Provide the (x, y) coordinate of the cell's center where the given text is located.  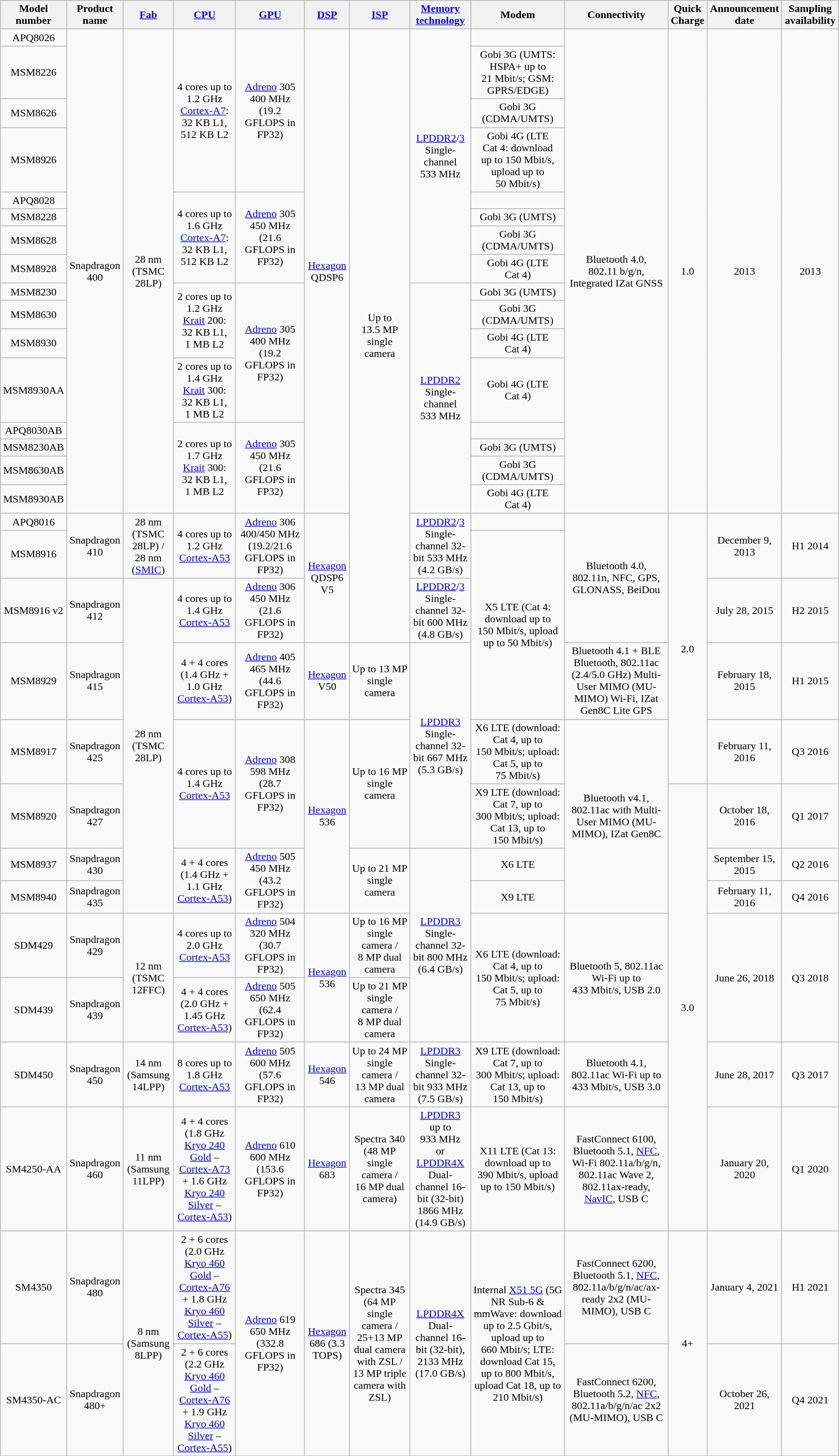
X6 LTE (518, 864)
X11 LTE (Cat 13: download up to 390 Mbit/s, upload up to 150 Mbit/s) (518, 1169)
MSM8937 (34, 864)
MSM8916 v2 (34, 610)
Snapdragon 400 (95, 272)
H1 2014 (811, 546)
December 9, 2013 (744, 546)
Hexagon 683 (327, 1169)
MSM8916 (34, 554)
SDM429 (34, 945)
June 26, 2018 (744, 977)
2 cores up to 1.2 GHz Krait 200: 32 KB L1, 1 MB L2 (204, 320)
Adreno 306 450 MHz (21.6 GFLOPS in FP32) (270, 610)
FastConnect 6200, Bluetooth 5.1, NFC, 802.11a/b/g/n/ac/ax-ready 2x2 (MU-MIMO), USB C (616, 1287)
Snapdragon 460 (95, 1169)
February 18, 2015 (744, 681)
Hexagon 686 (3.3 TOPS) (327, 1343)
Adreno 308 598 MHz (28.7 GFLOPS in FP32) (270, 784)
Q3 2018 (811, 977)
Announcement date (744, 15)
Gobi 4G (LTE Cat 4: download up to 150 Mbit/s, upload up to 50 Mbit/s) (518, 160)
Gobi 3G (UMTS: HSPA+ up to 21 Mbit/s; GSM: GPRS/EDGE) (518, 73)
X5 LTE (Cat 4: download up to 150 Mbit/s, upload up to 50 Mbit/s) (518, 625)
4 cores up to 2.0 GHz Cortex-A53 (204, 945)
Hexagon 546 (327, 1074)
Q1 2017 (811, 816)
Snapdragon 430 (95, 864)
2 cores up to 1.7 GHz Krait 300: 32 KB L1, 1 MB L2 (204, 468)
SM4350-AC (34, 1400)
Spectra 340 (48 MP single camera / 16 MP dual camera) (380, 1169)
Up to 13.5 MP single camera (380, 336)
DSP (327, 15)
MSM8930AB (34, 499)
Bluetooth 5, 802.11ac Wi-Fi up to 433 Mbit/s, USB 2.0 (616, 977)
APQ8028 (34, 200)
4+ (688, 1343)
MSM8626 (34, 113)
Hexagon QDSP6 (327, 272)
2 + 6 cores (2.2 GHz Kryo 460 Gold – Cortex-A76 + 1.9 GHz Kryo 460 Silver – Cortex-A55) (204, 1400)
MSM8940 (34, 897)
MSM8230AB (34, 448)
October 26, 2021 (744, 1400)
Modem (518, 15)
Snapdragon 415 (95, 681)
Bluetooth 4.1 + BLE Bluetooth, 802.11ac (2.4/5.0 GHz) Multi-User MIMO (MU-MIMO) Wi-Fi, IZat Gen8C Lite GPS (616, 681)
MSM8928 (34, 269)
Spectra 345 (64 MP single camera / 25+13 MP dual camera with ZSL / 13 MP triple camera with ZSL) (380, 1343)
Snapdragon 412 (95, 610)
Q3 2017 (811, 1074)
LPDDR3 up to 933 MHzorLPDDR4X Dual-channel 16-bit (32-bit) 1866 MHz (14.9 GB/s) (440, 1169)
APQ8016 (34, 522)
Adreno 505 600 MHz (57.6 GFLOPS in FP32) (270, 1074)
X9 LTE (518, 897)
FastConnect 6100, Bluetooth 5.1, NFC, Wi-Fi 802.11a/b/g/n, 802.11ac Wave 2, 802.11ax-ready, NavIC, USB C (616, 1169)
Hexagon V50 (327, 681)
MSM8926 (34, 160)
4 + 4 cores (2.0 GHz + 1.45 GHz Cortex-A53) (204, 1010)
Product name (95, 15)
Up to 16 MP single camera (380, 784)
Bluetooth 4.0, 802.11n, NFC, GPS, GLONASS, BeiDou (616, 578)
MSM8630AB (34, 471)
GPU (270, 15)
October 18, 2016 (744, 816)
LPDDR2 Single-channel 533 MHz (440, 398)
Q4 2021 (811, 1400)
LPDDR2/3 Single-channel 32-bit 600 MHz (4.8 GB/s) (440, 610)
2 cores up to 1.4 GHz Krait 300: 32 KB L1, 1 MB L2 (204, 390)
3.0 (688, 1008)
MSM8929 (34, 681)
Quick Charge (688, 15)
MSM8226 (34, 73)
September 15, 2015 (744, 864)
4 + 4 cores (1.4 GHz + 1.1 GHz Cortex-A53) (204, 881)
SDM439 (34, 1010)
Snapdragon 429 (95, 945)
LPDDR4X Dual-channel 16-bit (32-bit), 2133 MHz (17.0 GB/s) (440, 1343)
SM4350 (34, 1287)
MSM8230 (34, 291)
8 nm (Samsung 8LPP) (148, 1343)
2 + 6 cores (2.0 GHz Kryo 460 Gold – Cortex-A76 + 1.8 GHz Kryo 460 Silver – Cortex-A55) (204, 1287)
H1 2015 (811, 681)
Memory technology (440, 15)
Fab (148, 15)
Up to 21 MP single camera / 8 MP dual camera (380, 1010)
SM4250-AA (34, 1169)
11 nm (Samsung 11LPP) (148, 1169)
Up to 24 MP single camera / 13 MP dual camera (380, 1074)
Q3 2016 (811, 751)
Snapdragon 480+ (95, 1400)
Adreno 619 650 MHz (332.8 GFLOPS in FP32) (270, 1343)
FastConnect 6200, Bluetooth 5.2, NFC, 802.11a/b/g/n/ac 2x2 (MU-MIMO), USB C (616, 1400)
LPDDR2/3 Single-channel 32-bit 533 MHz (4.2 GB/s) (440, 546)
APQ8026 (34, 38)
4 cores up to 1.6 GHz Cortex-A7: 32 KB L1, 512 KB L2 (204, 238)
Up to 13 MP single camera (380, 681)
Snapdragon 425 (95, 751)
Hexagon QDSP6 V5 (327, 578)
Snapdragon 427 (95, 816)
4 + 4 cores (1.4 GHz + 1.0 GHz Cortex-A53) (204, 681)
Adreno 504 320 MHz (30.7 GFLOPS in FP32) (270, 945)
H2 2015 (811, 610)
Snapdragon 439 (95, 1010)
MSM8930AA (34, 390)
Snapdragon 450 (95, 1074)
MSM8628 (34, 240)
Q1 2020 (811, 1169)
Snapdragon 480 (95, 1287)
12 nm (TSMC 12FFC) (148, 977)
Adreno 505 650 MHz (62.4 GFLOPS in FP32) (270, 1010)
APQ8030AB (34, 431)
28 nm (TSMC 28LP) / 28 nm (SMIC) (148, 546)
MSM8920 (34, 816)
4 cores up to 1.2 GHz Cortex-A7: 32 KB L1, 512 KB L2 (204, 111)
LPDDR3 Single-channel 32-bit 933 MHz (7.5 GB/s) (440, 1074)
MSM8228 (34, 217)
LPDDR3 Single-channel 32-bit 667 MHz (5.3 GB/s) (440, 746)
Adreno 505 450 MHz (43.2 GFLOPS in FP32) (270, 881)
Connectivity (616, 15)
June 28, 2017 (744, 1074)
Snapdragon 435 (95, 897)
Snapdragon 410 (95, 546)
Bluetooth 4.1, 802.11ac Wi-Fi up to 433 Mbit/s, USB 3.0 (616, 1074)
8 cores up to 1.8 GHz Cortex-A53 (204, 1074)
4 cores up to 1.2 GHz Cortex-A53 (204, 546)
2.0 (688, 648)
CPU (204, 15)
4 + 4 cores (1.8 GHz Kryo 240 Gold – Cortex-A73 + 1.6 GHz Kryo 240 Silver – Cortex-A53) (204, 1169)
1.0 (688, 272)
Up to 21 MP single camera (380, 881)
January 20, 2020 (744, 1169)
ISP (380, 15)
Adreno 306 400/450 MHz (19.2/21.6 GFLOPS in FP32) (270, 546)
January 4, 2021 (744, 1287)
SDM450 (34, 1074)
Bluetooth 4.0, 802.11 b/g/n, Integrated IZat GNSS (616, 272)
LPDDR2/3 Single-channel 533 MHz (440, 156)
July 28, 2015 (744, 610)
H1 2021 (811, 1287)
Q2 2016 (811, 864)
Q4 2016 (811, 897)
Adreno 405 465 MHz (44.6 GFLOPS in FP32) (270, 681)
MSM8917 (34, 751)
MSM8630 (34, 314)
LPDDR3 Single-channel 32-bit 800 MHz (6.4 GB/s) (440, 945)
Up to 16 MP single camera / 8 MP dual camera (380, 945)
MSM8930 (34, 343)
Model number (34, 15)
Adreno 610 600 MHz (153.6 GFLOPS in FP32) (270, 1169)
14 nm (Samsung 14LPP) (148, 1074)
Sampling availability (811, 15)
Bluetooth v4.1, 802.11ac with Multi-User MIMO (MU-MIMO), IZat Gen8C (616, 816)
